Locate the cell with the specified text and output its [X, Y] center coordinate. 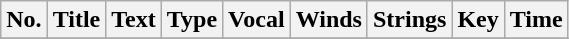
Key [478, 20]
Title [76, 20]
Text [134, 20]
Strings [409, 20]
No. [24, 20]
Vocal [257, 20]
Type [192, 20]
Winds [328, 20]
Time [536, 20]
